Identify which cell holds the provided text, then report its (x, y) central coordinate. 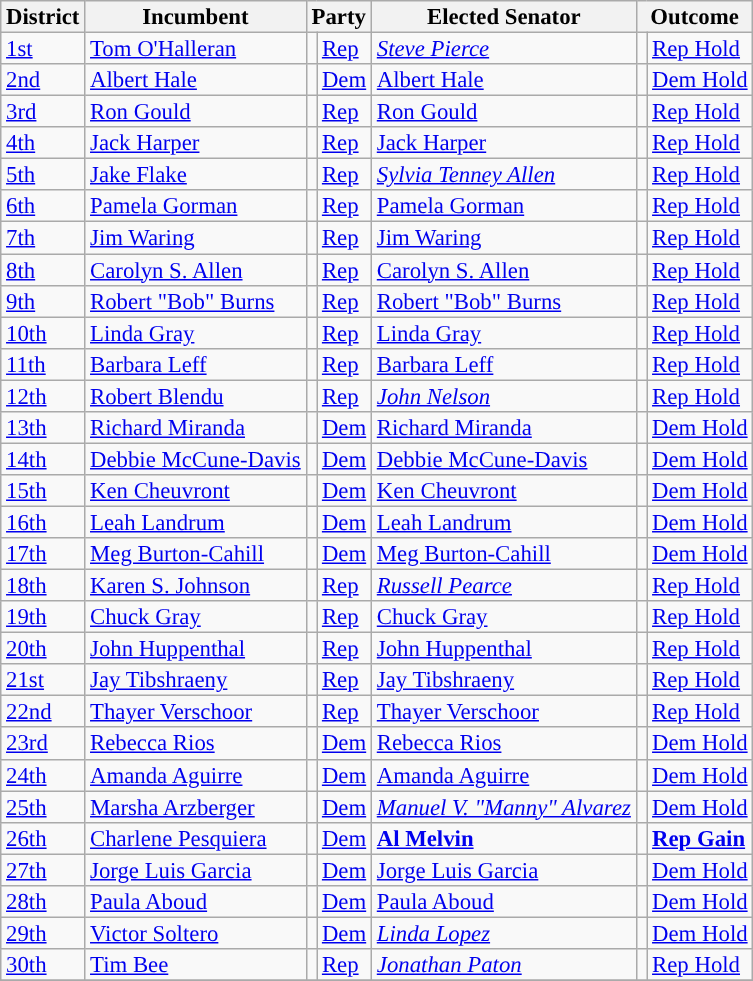
15th (43, 491)
Sylvia Tenney Allen (504, 175)
18th (43, 586)
Karen S. Johnson (196, 586)
Robert Blendu (196, 396)
13th (43, 428)
District (43, 17)
Party (338, 17)
16th (43, 522)
26th (43, 838)
2nd (43, 80)
Manuel V. "Manny" Alvarez (504, 807)
Marsha Arzberger (196, 807)
23rd (43, 744)
12th (43, 396)
30th (43, 965)
8th (43, 270)
Al Melvin (504, 838)
19th (43, 617)
Tom O'Halleran (196, 49)
25th (43, 807)
Charlene Pesquiera (196, 838)
Linda Lopez (504, 933)
Jake Flake (196, 175)
27th (43, 870)
21st (43, 680)
22nd (43, 712)
20th (43, 649)
7th (43, 238)
Jonathan Paton (504, 965)
3rd (43, 112)
Tim Bee (196, 965)
Victor Soltero (196, 933)
Rep Gain (700, 838)
1st (43, 49)
29th (43, 933)
10th (43, 333)
Incumbent (196, 17)
4th (43, 143)
24th (43, 775)
14th (43, 459)
Steve Pierce (504, 49)
Outcome (694, 17)
John Nelson (504, 396)
Elected Senator (504, 17)
6th (43, 206)
28th (43, 902)
11th (43, 364)
Russell Pearce (504, 586)
17th (43, 554)
9th (43, 301)
5th (43, 175)
